Identify which cell holds the provided text, then report its (x, y) central coordinate. 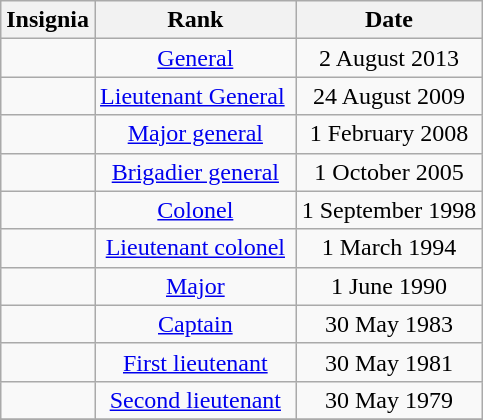
Major (196, 286)
First lieutenant (196, 362)
1 September 1998 (389, 210)
Brigadier general (196, 172)
Date (389, 20)
1 February 2008 (389, 134)
1 October 2005 (389, 172)
Insignia (48, 20)
Lieutenant General (196, 96)
Lieutenant colonel (196, 248)
30 May 1983 (389, 324)
2 August 2013 (389, 58)
Second lieutenant (196, 400)
Colonel (196, 210)
1 June 1990 (389, 286)
1 March 1994 (389, 248)
30 May 1981 (389, 362)
24 August 2009 (389, 96)
Rank (196, 20)
Major general (196, 134)
Captain (196, 324)
General (196, 58)
30 May 1979 (389, 400)
